For the text-containing cell, return its midpoint in (X, Y) coordinate format. 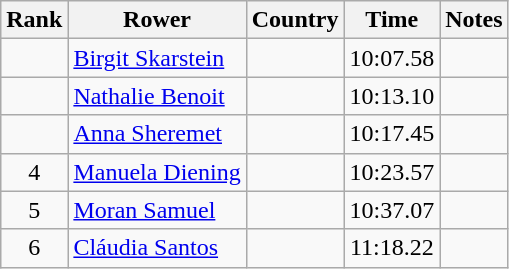
10:23.57 (392, 172)
10:07.58 (392, 58)
10:17.45 (392, 134)
Country (295, 20)
11:18.22 (392, 248)
5 (34, 210)
4 (34, 172)
Notes (474, 20)
6 (34, 248)
10:13.10 (392, 96)
Time (392, 20)
Anna Sheremet (157, 134)
10:37.07 (392, 210)
Rower (157, 20)
Birgit Skarstein (157, 58)
Moran Samuel (157, 210)
Rank (34, 20)
Manuela Diening (157, 172)
Cláudia Santos (157, 248)
Nathalie Benoit (157, 96)
